Locate the cell with the specified text and output its (x, y) center coordinate. 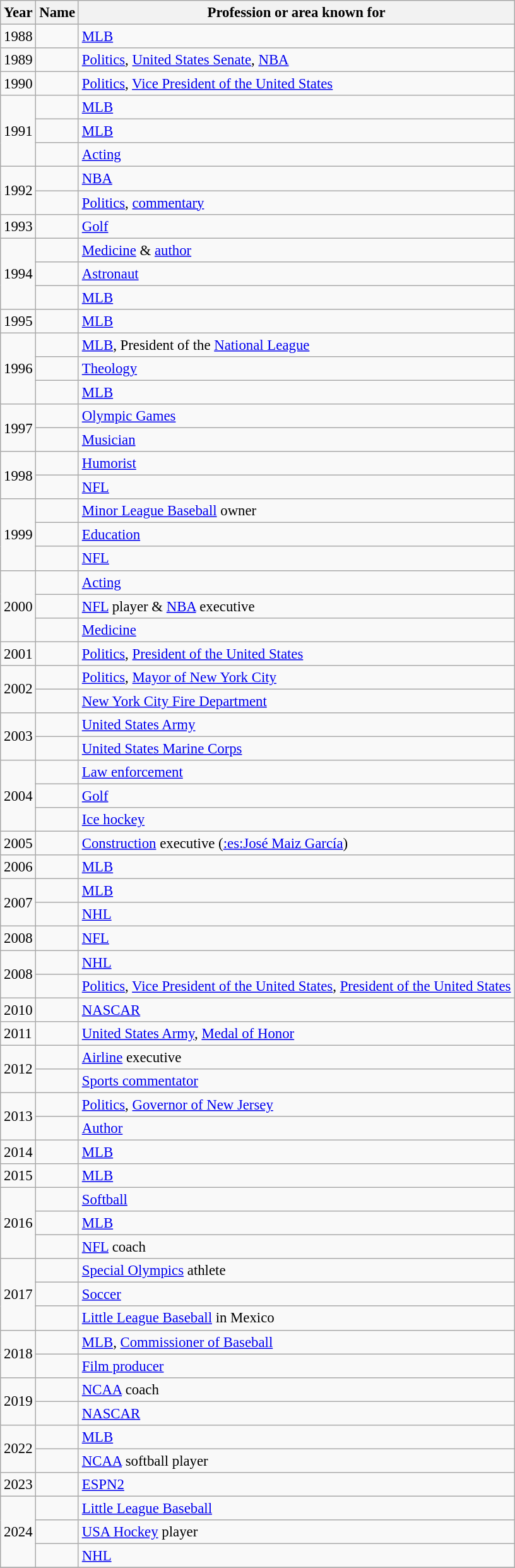
1997 (18, 428)
Sports commentator (296, 1081)
Politics, United States Senate, NBA (296, 60)
NFL player & NBA executive (296, 606)
1990 (18, 84)
1995 (18, 321)
USA Hockey player (296, 1532)
NCAA softball player (296, 1461)
Politics, President of the United States (296, 654)
Medicine (296, 630)
Politics, Governor of New Jersey (296, 1104)
2007 (18, 903)
New York City Fire Department (296, 701)
Education (296, 535)
Soccer (296, 1295)
1992 (18, 191)
2024 (18, 1532)
Special Olympics athlete (296, 1271)
Minor League Baseball owner (296, 511)
United States Army (296, 725)
2023 (18, 1485)
1996 (18, 369)
Name (57, 13)
2010 (18, 1010)
MLB, President of the National League (296, 345)
2001 (18, 654)
Year (18, 13)
2018 (18, 1354)
Construction executive (:es:José Maiz García) (296, 844)
Musician (296, 440)
1989 (18, 60)
2006 (18, 867)
Author (296, 1128)
NBA (296, 179)
Little League Baseball (296, 1508)
NCAA coach (296, 1389)
1993 (18, 226)
2003 (18, 736)
Airline executive (296, 1057)
2004 (18, 796)
Astronaut (296, 273)
Film producer (296, 1366)
Medicine & author (296, 250)
2014 (18, 1152)
1998 (18, 475)
Ice hockey (296, 820)
2005 (18, 844)
1991 (18, 131)
Law enforcement (296, 772)
Olympic Games (296, 416)
NFL coach (296, 1247)
Politics, commentary (296, 203)
Humorist (296, 464)
2017 (18, 1295)
2016 (18, 1224)
Little League Baseball in Mexico (296, 1319)
Profession or area known for (296, 13)
Politics, Vice President of the United States, President of the United States (296, 986)
Politics, Vice President of the United States (296, 84)
2013 (18, 1116)
2002 (18, 690)
2011 (18, 1033)
1999 (18, 534)
United States Army, Medal of Honor (296, 1033)
Softball (296, 1200)
1994 (18, 274)
MLB, Commissioner of Baseball (296, 1342)
2015 (18, 1176)
2019 (18, 1401)
2022 (18, 1449)
ESPN2 (296, 1485)
Theology (296, 369)
1988 (18, 37)
2000 (18, 606)
2012 (18, 1068)
United States Marine Corps (296, 748)
Politics, Mayor of New York City (296, 678)
